Capture the cell that displays the provided text and extract its [x, y] central coordinate. 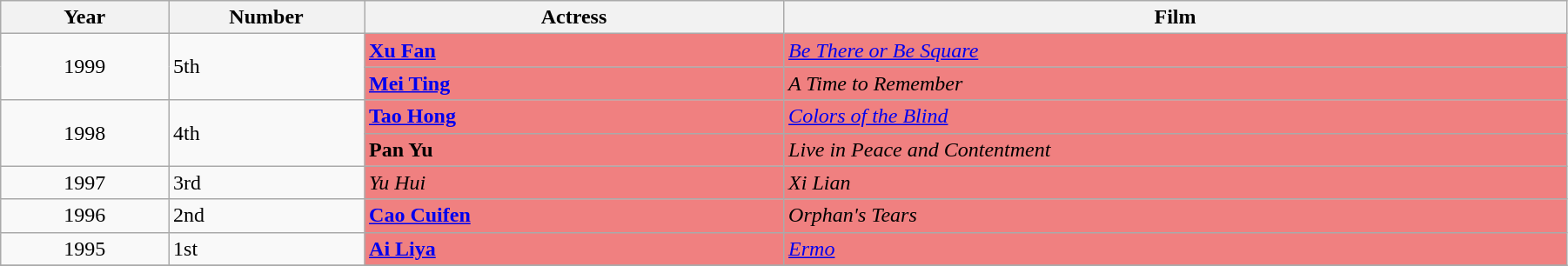
Live in Peace and Contentment [1176, 150]
Orphan's Tears [1176, 216]
1999 [85, 67]
Xu Fan [574, 50]
Be There or Be Square [1176, 50]
5th [266, 67]
Year [85, 17]
Colors of the Blind [1176, 116]
Yu Hui [574, 183]
Ermo [1176, 249]
1998 [85, 133]
Film [1176, 17]
Ai Liya [574, 249]
Pan Yu [574, 150]
1996 [85, 216]
1st [266, 249]
Xi Lian [1176, 183]
A Time to Remember [1176, 83]
3rd [266, 183]
Cao Cuifen [574, 216]
1997 [85, 183]
Number [266, 17]
4th [266, 133]
Tao Hong [574, 116]
1995 [85, 249]
Actress [574, 17]
Mei Ting [574, 83]
2nd [266, 216]
